Extract the (x, y) coordinate from the center of the cell holding the provided text.  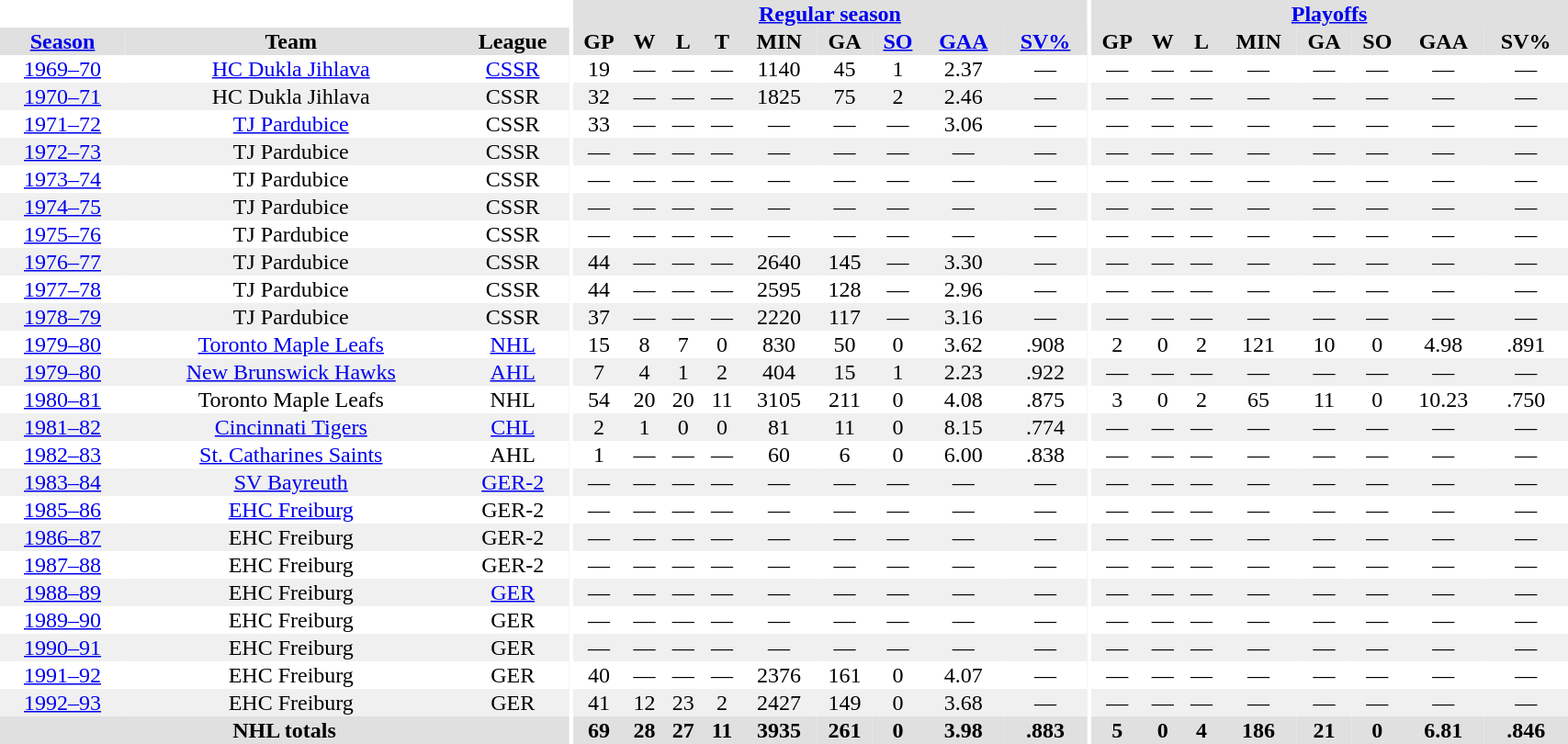
3.16 (964, 317)
2595 (779, 289)
37 (599, 317)
161 (845, 675)
28 (644, 730)
19 (599, 69)
6.81 (1444, 730)
2.23 (964, 372)
1991–92 (62, 675)
1969–70 (62, 69)
1975–76 (62, 234)
10 (1325, 344)
27 (683, 730)
3.06 (964, 124)
128 (845, 289)
117 (845, 317)
3.62 (964, 344)
2220 (779, 317)
Season (62, 41)
65 (1258, 400)
54 (599, 400)
3.98 (964, 730)
1990–91 (62, 648)
.908 (1045, 344)
830 (779, 344)
6.00 (964, 455)
.838 (1045, 455)
St. Catharines Saints (290, 455)
4.07 (964, 675)
1983–84 (62, 482)
149 (845, 703)
21 (1325, 730)
1986–87 (62, 537)
New Brunswick Hawks (290, 372)
1825 (779, 96)
2640 (779, 262)
75 (845, 96)
.846 (1526, 730)
1981–82 (62, 427)
41 (599, 703)
T (722, 41)
12 (644, 703)
121 (1258, 344)
.922 (1045, 372)
1980–81 (62, 400)
211 (845, 400)
1140 (779, 69)
4.98 (1444, 344)
2.96 (964, 289)
8.15 (964, 427)
3.68 (964, 703)
8 (644, 344)
League (513, 41)
60 (779, 455)
1976–77 (62, 262)
.774 (1045, 427)
32 (599, 96)
1971–72 (62, 124)
1973–74 (62, 179)
1978–79 (62, 317)
69 (599, 730)
2.37 (964, 69)
10.23 (1444, 400)
5 (1117, 730)
186 (1258, 730)
261 (845, 730)
1985–86 (62, 510)
1970–71 (62, 96)
3935 (779, 730)
33 (599, 124)
NHL totals (285, 730)
.891 (1526, 344)
145 (845, 262)
50 (845, 344)
.883 (1045, 730)
.875 (1045, 400)
1972–73 (62, 152)
2.46 (964, 96)
Playoffs (1330, 14)
1977–78 (62, 289)
23 (683, 703)
404 (779, 372)
2376 (779, 675)
Cincinnati Tigers (290, 427)
1989–90 (62, 620)
SV Bayreuth (290, 482)
3105 (779, 400)
Team (290, 41)
1992–93 (62, 703)
Regular season (830, 14)
40 (599, 675)
6 (845, 455)
.750 (1526, 400)
45 (845, 69)
81 (779, 427)
1974–75 (62, 207)
2427 (779, 703)
1987–88 (62, 565)
1988–89 (62, 592)
1982–83 (62, 455)
CHL (513, 427)
4.08 (964, 400)
3.30 (964, 262)
3 (1117, 400)
